Identify which cell holds the provided text, then report its [x, y] central coordinate. 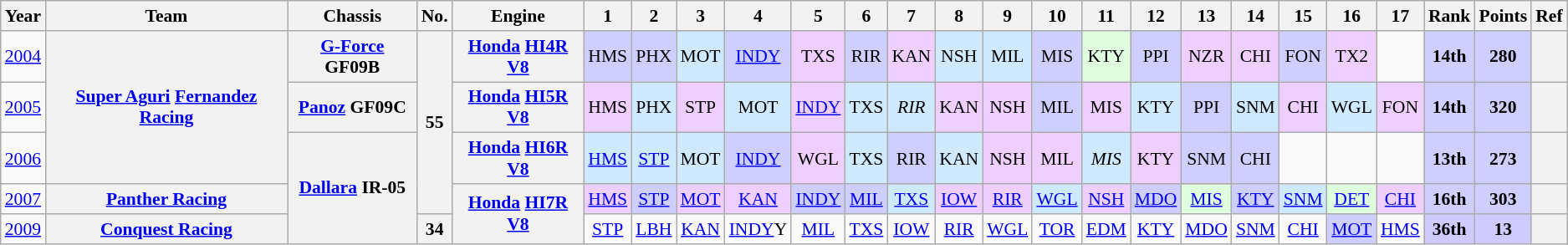
G-Force GF09B [353, 57]
3 [700, 16]
TOR [1057, 229]
8 [958, 16]
7 [912, 16]
Dallara IR-05 [353, 188]
Super Aguri Fernandez Racing [166, 107]
2009 [23, 229]
DET [1351, 199]
10 [1057, 16]
2 [654, 16]
34 [435, 229]
2004 [23, 57]
6 [866, 16]
INDYY [758, 229]
320 [1503, 107]
Honda HI7R V8 [518, 214]
303 [1503, 199]
273 [1503, 159]
No. [435, 16]
17 [1400, 16]
LBH [654, 229]
Year [23, 16]
EDM [1106, 229]
5 [818, 16]
2007 [23, 199]
NZR [1206, 57]
Points [1503, 16]
14 [1256, 16]
TX2 [1351, 57]
Honda HI4R V8 [518, 57]
Chassis [353, 16]
Honda HI6R V8 [518, 159]
Engine [518, 16]
12 [1156, 16]
15 [1303, 16]
16th [1450, 199]
1 [607, 16]
Panther Racing [166, 199]
Ref [1549, 16]
36th [1450, 229]
280 [1503, 57]
2006 [23, 159]
13th [1450, 159]
2005 [23, 107]
11 [1106, 16]
16 [1351, 16]
Rank [1450, 16]
55 [435, 122]
9 [1007, 16]
Panoz GF09C [353, 107]
Team [166, 16]
Honda HI5R V8 [518, 107]
4 [758, 16]
Conquest Racing [166, 229]
